Detect which cell encompasses the target text, then output its (X, Y) center coordinate. 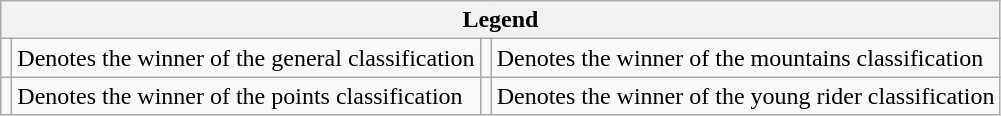
Denotes the winner of the general classification (246, 58)
Denotes the winner of the points classification (246, 96)
Legend (500, 20)
Denotes the winner of the young rider classification (746, 96)
Denotes the winner of the mountains classification (746, 58)
